Detect which cell encompasses the target text, then output its [x, y] center coordinate. 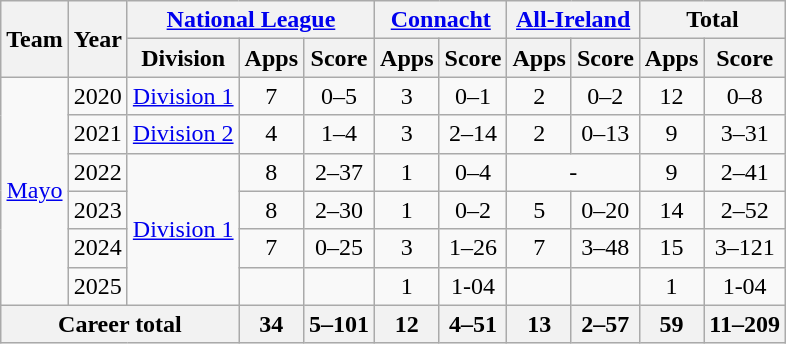
Year [98, 39]
2–37 [340, 172]
0–13 [605, 134]
3–48 [605, 248]
3–121 [745, 248]
0–25 [340, 248]
3–31 [745, 134]
2–41 [745, 172]
0–5 [340, 96]
4 [271, 134]
Division [183, 58]
15 [671, 248]
2–30 [340, 210]
2025 [98, 286]
2–57 [605, 324]
0–1 [473, 96]
2–52 [745, 210]
- [573, 172]
5 [539, 210]
Team [35, 39]
5–101 [340, 324]
2–14 [473, 134]
2022 [98, 172]
4–51 [473, 324]
Mayo [35, 191]
0–4 [473, 172]
2024 [98, 248]
Connacht [441, 20]
11–209 [745, 324]
0–8 [745, 96]
14 [671, 210]
1–26 [473, 248]
34 [271, 324]
0–20 [605, 210]
Career total [120, 324]
All-Ireland [573, 20]
Division 2 [183, 134]
Total [712, 20]
2023 [98, 210]
1–4 [340, 134]
13 [539, 324]
2021 [98, 134]
2020 [98, 96]
59 [671, 324]
National League [250, 20]
